From the cell containing the given text, extract its center point as [X, Y] coordinate. 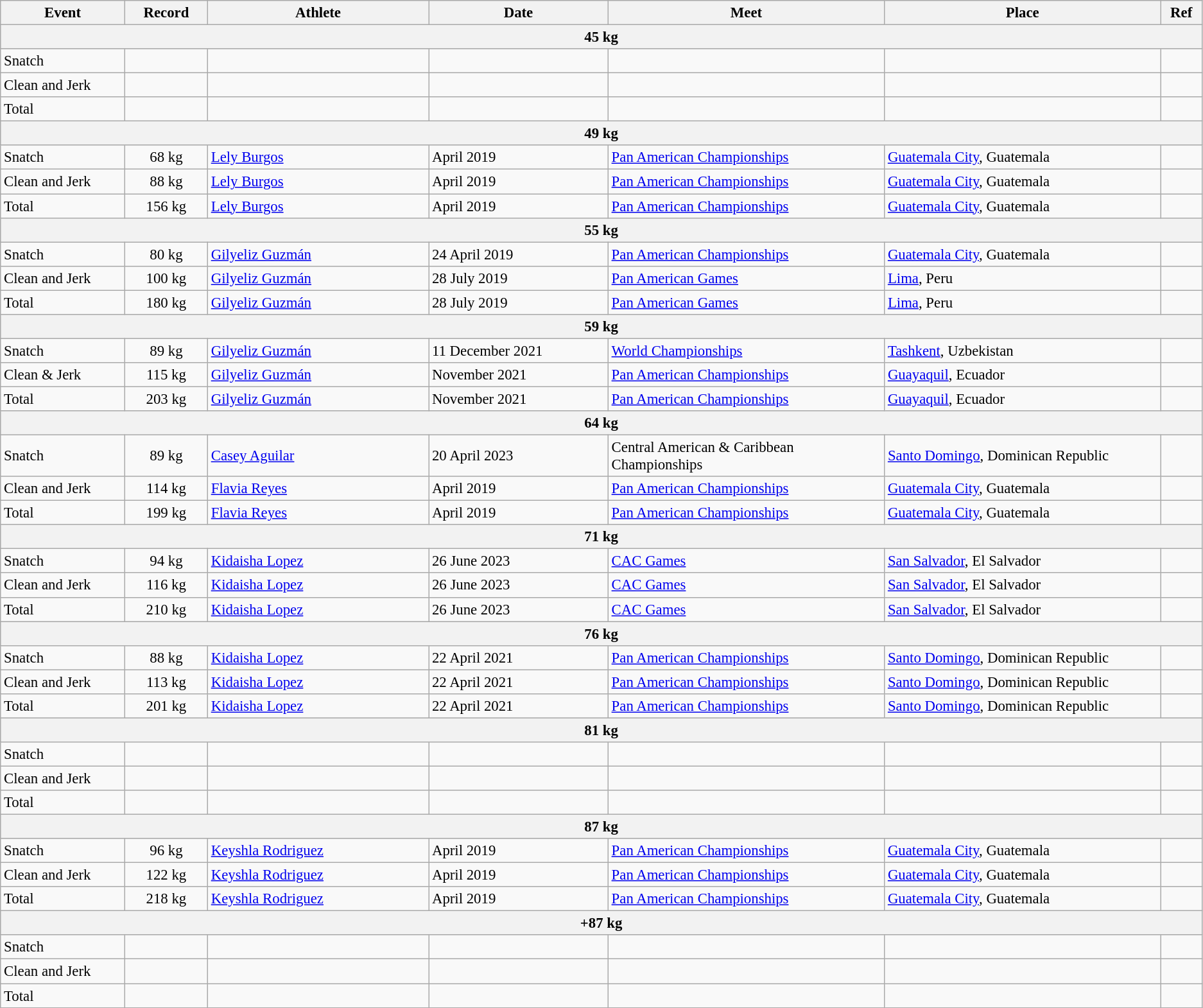
122 kg [166, 875]
Meet [746, 13]
Place [1023, 13]
49 kg [601, 134]
81 kg [601, 730]
113 kg [166, 682]
71 kg [601, 537]
114 kg [166, 489]
218 kg [166, 899]
80 kg [166, 254]
100 kg [166, 278]
201 kg [166, 706]
World Championships [746, 351]
68 kg [166, 157]
24 April 2019 [519, 254]
64 kg [601, 423]
20 April 2023 [519, 456]
94 kg [166, 561]
156 kg [166, 206]
Athlete [318, 13]
+87 kg [601, 923]
55 kg [601, 230]
Central American & Caribbean Championships [746, 456]
203 kg [166, 399]
199 kg [166, 513]
76 kg [601, 634]
Date [519, 13]
Casey Aguilar [318, 456]
87 kg [601, 827]
45 kg [601, 37]
59 kg [601, 327]
Clean & Jerk [63, 375]
210 kg [166, 609]
Record [166, 13]
115 kg [166, 375]
Ref [1181, 13]
Event [63, 13]
180 kg [166, 302]
Tashkent, Uzbekistan [1023, 351]
96 kg [166, 851]
11 December 2021 [519, 351]
116 kg [166, 586]
